For the text-containing cell, return its midpoint in [x, y] coordinate format. 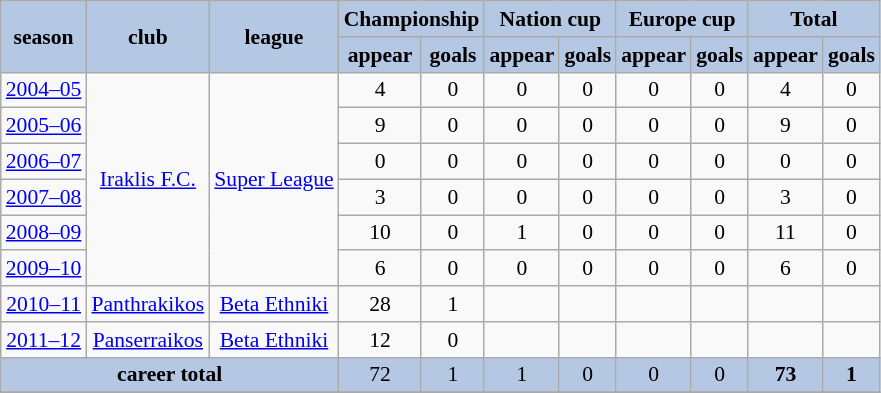
career total [170, 375]
72 [380, 375]
12 [380, 340]
Europe cup [682, 19]
Super League [274, 179]
Iraklis F.C. [148, 179]
2006–07 [44, 162]
season [44, 36]
2009–10 [44, 269]
28 [380, 304]
2010–11 [44, 304]
Panserraikos [148, 340]
Total [814, 19]
2004–05 [44, 90]
club [148, 36]
2005–06 [44, 126]
2007–08 [44, 197]
league [274, 36]
Nation cup [550, 19]
73 [786, 375]
2008–09 [44, 233]
Championship [412, 19]
2011–12 [44, 340]
Panthrakikos [148, 304]
10 [380, 233]
11 [786, 233]
